Identify which cell holds the provided text, then report its [x, y] central coordinate. 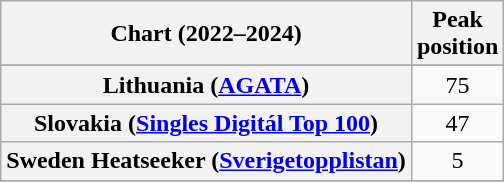
5 [457, 161]
Sweden Heatseeker (Sverigetopplistan) [206, 161]
75 [457, 85]
Chart (2022–2024) [206, 34]
47 [457, 123]
Lithuania (AGATA) [206, 85]
Slovakia (Singles Digitál Top 100) [206, 123]
Peakposition [457, 34]
